Determine the (x, y) coordinate at the center of the cell enclosing the given text.  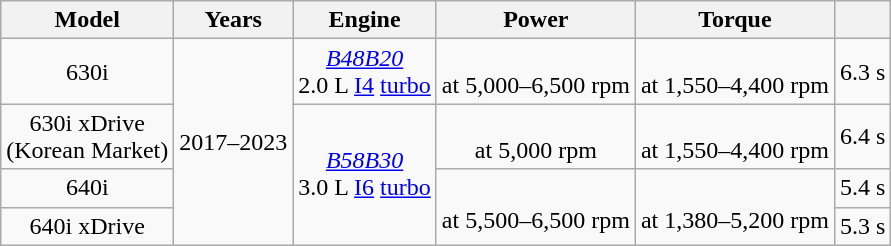
Power (536, 20)
640i xDrive (88, 226)
Engine (365, 20)
2017–2023 (234, 142)
640i (88, 188)
5.3 s (862, 226)
at 5,500–6,500 rpm (536, 207)
B58B30 3.0 L I6 turbo (365, 174)
5.4 s (862, 188)
Model (88, 20)
B48B20 2.0 L I4 turbo (365, 72)
at 1,380–5,200 rpm (734, 207)
at 5,000 rpm (536, 136)
at 5,000–6,500 rpm (536, 72)
630i (88, 72)
Torque (734, 20)
6.3 s (862, 72)
Years (234, 20)
6.4 s (862, 136)
630i xDrive(Korean Market) (88, 136)
